Capture the cell that displays the provided text and extract its (X, Y) central coordinate. 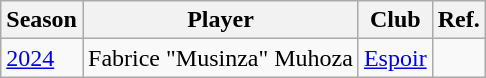
Player (220, 20)
2024 (42, 58)
Club (395, 20)
Ref. (458, 20)
Season (42, 20)
Fabrice "Musinza" Muhoza (220, 58)
Espoir (395, 58)
